Search for the cell housing the specified text and yield its [x, y] center coordinate. 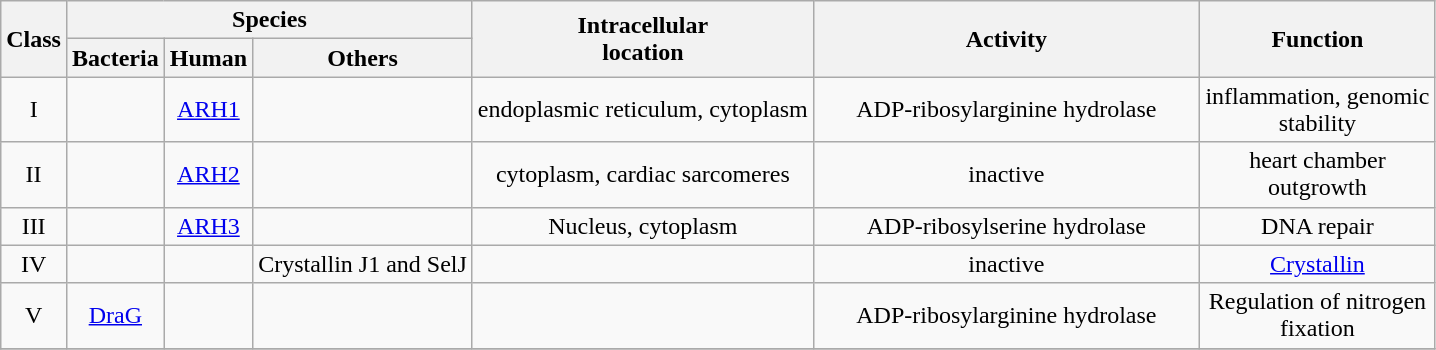
I [34, 110]
Others [363, 58]
II [34, 174]
Species [269, 20]
Human [208, 58]
Crystallin [1317, 264]
cytoplasm, cardiac sarcomeres [642, 174]
DraG [115, 316]
Function [1317, 39]
inflammation, genomic stability [1317, 110]
heart chamber outgrowth [1317, 174]
endoplasmic reticulum, cytoplasm [642, 110]
Intracellularlocation [642, 39]
III [34, 226]
ARH1 [208, 110]
DNA repair [1317, 226]
Crystallin J1 and SelJ [363, 264]
ARH3 [208, 226]
ADP-ribosylserine hydrolase [1006, 226]
Class [34, 39]
ARH2 [208, 174]
Bacteria [115, 58]
V [34, 316]
IV [34, 264]
Regulation of nitrogen fixation [1317, 316]
Activity [1006, 39]
Nucleus, cytoplasm [642, 226]
